Extract the (x, y) coordinate from the center of the cell holding the provided text.  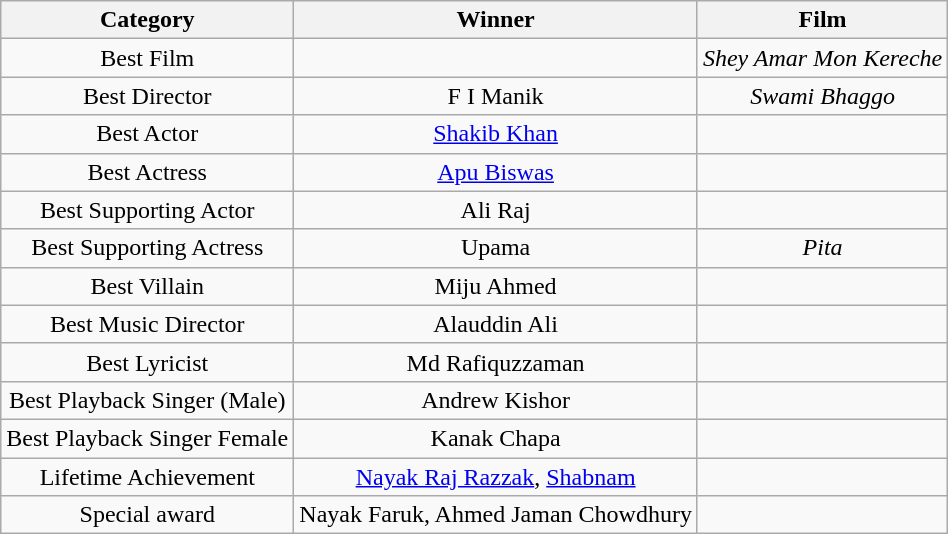
Ali Raj (496, 210)
Swami Bhaggo (822, 96)
Best Supporting Actor (148, 210)
Shey Amar Mon Kereche (822, 58)
Kanak Chapa (496, 438)
Winner (496, 20)
Best Lyricist (148, 362)
Category (148, 20)
Andrew Kishor (496, 400)
Best Playback Singer Female (148, 438)
Pita (822, 248)
Best Actress (148, 172)
Best Film (148, 58)
Best Director (148, 96)
Md Rafiquzzaman (496, 362)
F I Manik (496, 96)
Best Music Director (148, 324)
Apu Biswas (496, 172)
Best Playback Singer (Male) (148, 400)
Miju Ahmed (496, 286)
Nayak Faruk, Ahmed Jaman Chowdhury (496, 515)
Best Actor (148, 134)
Best Villain (148, 286)
Upama (496, 248)
Best Supporting Actress (148, 248)
Lifetime Achievement (148, 477)
Nayak Raj Razzak, Shabnam (496, 477)
Shakib Khan (496, 134)
Special award (148, 515)
Film (822, 20)
Alauddin Ali (496, 324)
